Capture the cell that displays the provided text and extract its [x, y] central coordinate. 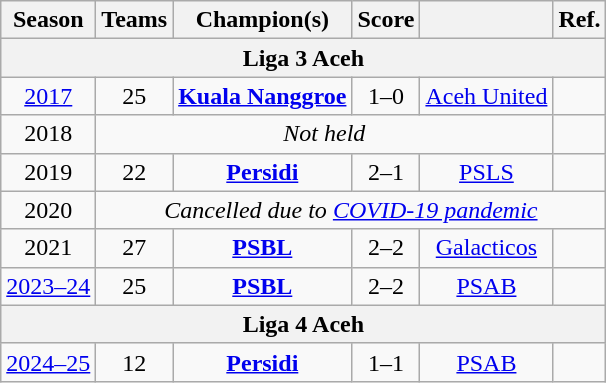
Score [386, 20]
Cancelled due to COVID-19 pandemic [351, 210]
Champion(s) [262, 20]
2019 [48, 172]
2023–24 [48, 286]
1–1 [386, 362]
Not held [324, 134]
2020 [48, 210]
22 [134, 172]
27 [134, 248]
2–1 [386, 172]
2024–25 [48, 362]
1–0 [386, 96]
2018 [48, 134]
Aceh United [486, 96]
PSLS [486, 172]
Teams [134, 20]
12 [134, 362]
Liga 4 Aceh [304, 324]
Kuala Nanggroe [262, 96]
2017 [48, 96]
Ref. [580, 20]
2021 [48, 248]
Galacticos [486, 248]
Season [48, 20]
Liga 3 Aceh [304, 58]
